Extract the [x, y] coordinate from the center of the cell holding the provided text.  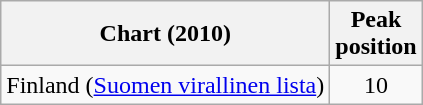
Finland (Suomen virallinen lista) [166, 85]
Chart (2010) [166, 34]
Peakposition [376, 34]
10 [376, 85]
